Search for the cell housing the specified text and yield its (X, Y) center coordinate. 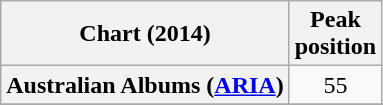
Chart (2014) (145, 34)
55 (335, 85)
Peakposition (335, 34)
Australian Albums (ARIA) (145, 85)
